Pinpoint the cell where the given text exists, returning its [x, y] midpoint coordinate. 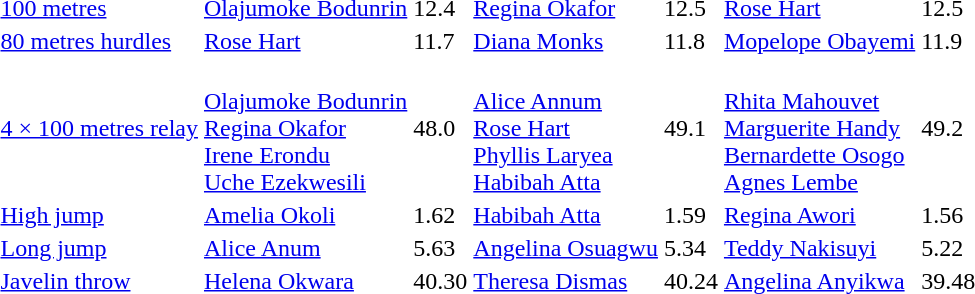
Olajumoke BodunrinRegina OkaforIrene EronduUche Ezekwesili [305, 128]
Amelia Okoli [305, 215]
1.62 [440, 215]
11.7 [440, 41]
5.63 [440, 248]
Regina Awori [819, 215]
11.8 [690, 41]
Alice Anum [305, 248]
49.1 [690, 128]
Alice AnnumRose HartPhyllis LaryeaHabibah Atta [566, 128]
1.59 [690, 215]
Rhita MahouvetMarguerite HandyBernardette OsogoAgnes Lembe [819, 128]
Rose Hart [305, 41]
5.34 [690, 248]
Teddy Nakisuyi [819, 248]
48.0 [440, 128]
Diana Monks [566, 41]
Habibah Atta [566, 215]
Angelina Osuagwu [566, 248]
Mopelope Obayemi [819, 41]
